Identify which cell holds the provided text, then report its [X, Y] central coordinate. 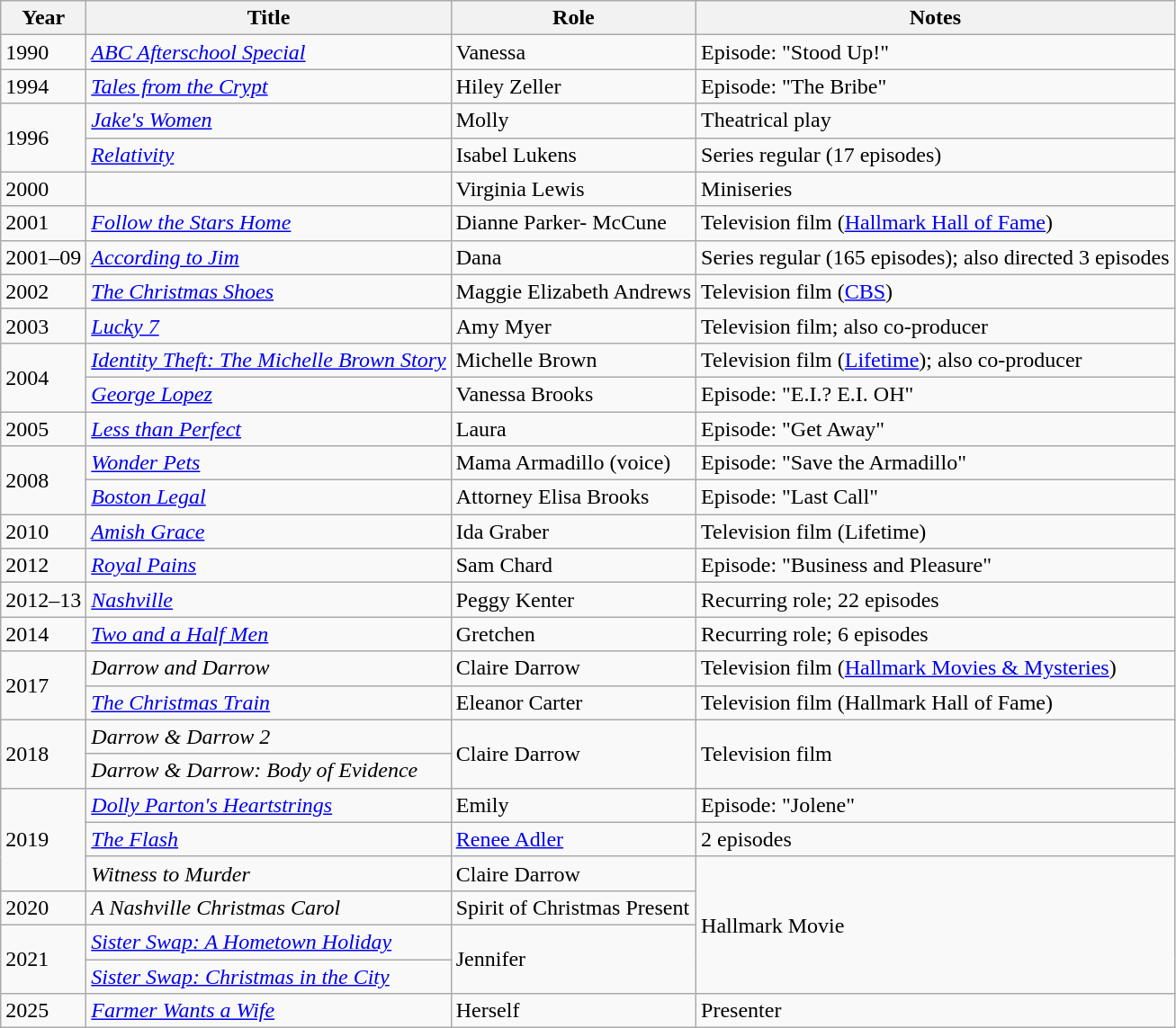
Relativity [268, 155]
Witness to Murder [268, 873]
2017 [43, 685]
2001–09 [43, 257]
Ida Graber [573, 532]
2003 [43, 326]
Sam Chard [573, 566]
Mama Armadillo (voice) [573, 463]
Virginia Lewis [573, 189]
2004 [43, 377]
Darrow & Darrow 2 [268, 737]
2025 [43, 1011]
Jake's Women [268, 121]
Darrow and Darrow [268, 668]
Hallmark Movie [936, 925]
Television film [936, 754]
Recurring role; 22 episodes [936, 600]
2018 [43, 754]
2019 [43, 839]
Royal Pains [268, 566]
Recurring role; 6 episodes [936, 634]
Role [573, 18]
Television film (CBS) [936, 291]
According to Jim [268, 257]
Spirit of Christmas Present [573, 907]
Attorney Elisa Brooks [573, 497]
1994 [43, 86]
Michelle Brown [573, 360]
2002 [43, 291]
2014 [43, 634]
Episode: "The Bribe" [936, 86]
Renee Adler [573, 839]
The Christmas Train [268, 702]
Episode: "Stood Up!" [936, 52]
Episode: "Save the Armadillo" [936, 463]
Follow the Stars Home [268, 223]
Episode: "Jolene" [936, 805]
Gretchen [573, 634]
ABC Afterschool Special [268, 52]
Episode: "Last Call" [936, 497]
2010 [43, 532]
Jennifer [573, 959]
Isabel Lukens [573, 155]
Notes [936, 18]
Amish Grace [268, 532]
Series regular (165 episodes); also directed 3 episodes [936, 257]
Presenter [936, 1011]
Dolly Parton's Heartstrings [268, 805]
Less than Perfect [268, 429]
2 episodes [936, 839]
The Christmas Shoes [268, 291]
Vanessa [573, 52]
Title [268, 18]
Amy Myer [573, 326]
Hiley Zeller [573, 86]
Farmer Wants a Wife [268, 1011]
George Lopez [268, 394]
Wonder Pets [268, 463]
Television film; also co-producer [936, 326]
Television film (Hallmark Movies & Mysteries) [936, 668]
Emily [573, 805]
Miniseries [936, 189]
Identity Theft: The Michelle Brown Story [268, 360]
Molly [573, 121]
Television film (Lifetime); also co-producer [936, 360]
The Flash [268, 839]
Lucky 7 [268, 326]
Year [43, 18]
2001 [43, 223]
2012–13 [43, 600]
Two and a Half Men [268, 634]
2005 [43, 429]
2021 [43, 959]
Peggy Kenter [573, 600]
Sister Swap: Christmas in the City [268, 976]
Episode: "Get Away" [936, 429]
Television film (Lifetime) [936, 532]
2020 [43, 907]
Episode: "Business and Pleasure" [936, 566]
Vanessa Brooks [573, 394]
Episode: "E.I.? E.I. OH" [936, 394]
1990 [43, 52]
Tales from the Crypt [268, 86]
Herself [573, 1011]
Sister Swap: A Hometown Holiday [268, 942]
1996 [43, 138]
Nashville [268, 600]
Darrow & Darrow: Body of Evidence [268, 771]
Eleanor Carter [573, 702]
Dianne Parker- McCune [573, 223]
2008 [43, 480]
Boston Legal [268, 497]
2012 [43, 566]
Laura [573, 429]
Theatrical play [936, 121]
Dana [573, 257]
Maggie Elizabeth Andrews [573, 291]
Series regular (17 episodes) [936, 155]
A Nashville Christmas Carol [268, 907]
2000 [43, 189]
